Output the (x, y) coordinate of the center of the cell containing the given text.  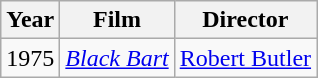
1975 (30, 58)
Director (245, 20)
Robert Butler (245, 58)
Black Bart (117, 58)
Year (30, 20)
Film (117, 20)
